From the cell containing the given text, extract its center point as (x, y) coordinate. 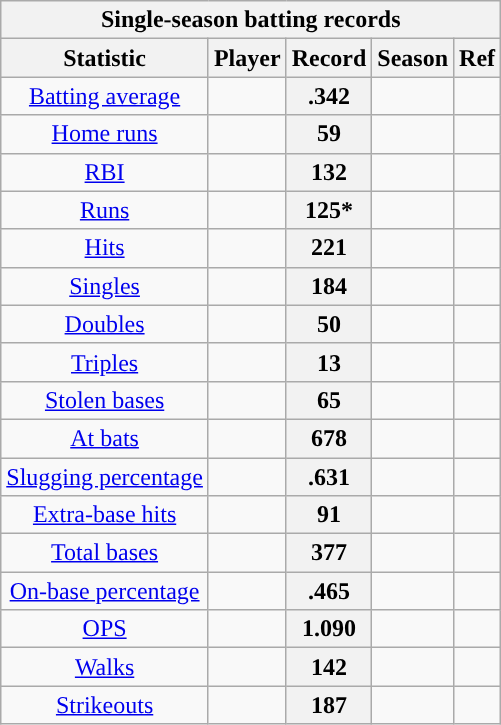
Statistic (105, 58)
RBI (105, 172)
Triples (105, 362)
678 (329, 438)
Singles (105, 286)
Single-season batting records (251, 20)
On-base percentage (105, 591)
Season (413, 58)
Batting average (105, 96)
50 (329, 324)
184 (329, 286)
.465 (329, 591)
Player (247, 58)
Stolen bases (105, 400)
Slugging percentage (105, 477)
Doubles (105, 324)
13 (329, 362)
125* (329, 210)
Total bases (105, 553)
Home runs (105, 134)
142 (329, 667)
Ref (478, 58)
Runs (105, 210)
At bats (105, 438)
.342 (329, 96)
132 (329, 172)
OPS (105, 629)
59 (329, 134)
187 (329, 705)
Strikeouts (105, 705)
Record (329, 58)
377 (329, 553)
Walks (105, 667)
.631 (329, 477)
Extra-base hits (105, 515)
65 (329, 400)
221 (329, 248)
1.090 (329, 629)
Hits (105, 248)
91 (329, 515)
